Capture the cell that displays the provided text and extract its [x, y] central coordinate. 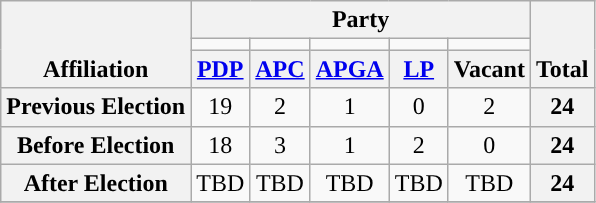
Vacant [489, 69]
APC [280, 69]
19 [220, 107]
Affiliation [96, 44]
Previous Election [96, 107]
18 [220, 145]
Total [562, 44]
Party [361, 20]
LP [418, 69]
APGA [350, 69]
Before Election [96, 145]
PDP [220, 69]
3 [280, 145]
After Election [96, 183]
